Scan for the cell matching the given text and deliver its [X, Y] coordinate at center. 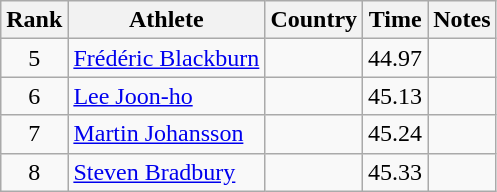
5 [34, 58]
Time [396, 20]
Lee Joon-ho [166, 96]
45.24 [396, 134]
6 [34, 96]
Notes [462, 20]
Rank [34, 20]
Athlete [166, 20]
8 [34, 172]
45.13 [396, 96]
45.33 [396, 172]
Steven Bradbury [166, 172]
7 [34, 134]
Martin Johansson [166, 134]
44.97 [396, 58]
Frédéric Blackburn [166, 58]
Country [314, 20]
